Search for the cell housing the specified text and yield its (x, y) center coordinate. 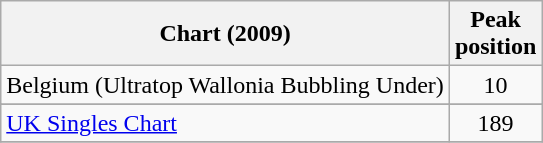
Belgium (Ultratop Wallonia Bubbling Under) (226, 85)
Chart (2009) (226, 34)
Peakposition (495, 34)
UK Singles Chart (226, 123)
10 (495, 85)
189 (495, 123)
